Identify which cell holds the provided text, then report its [X, Y] central coordinate. 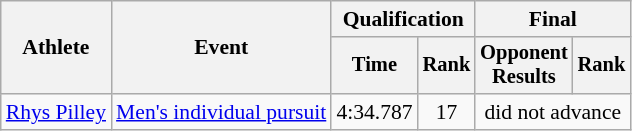
17 [447, 112]
Time [374, 66]
Qualification [403, 19]
OpponentResults [524, 66]
Rhys Pilley [56, 112]
Athlete [56, 48]
4:34.787 [374, 112]
did not advance [552, 112]
Final [552, 19]
Men's individual pursuit [221, 112]
Event [221, 48]
